Return the (x, y) coordinate for the center point of the cell that contains the specified text.  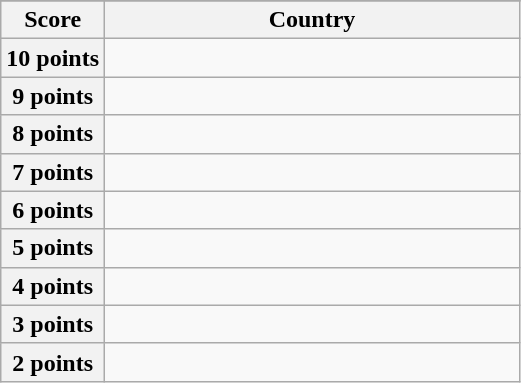
3 points (53, 324)
8 points (53, 134)
6 points (53, 210)
5 points (53, 248)
4 points (53, 286)
2 points (53, 362)
7 points (53, 172)
Country (312, 20)
9 points (53, 96)
10 points (53, 58)
Score (53, 20)
